Pinpoint the cell where the given text exists, returning its [x, y] midpoint coordinate. 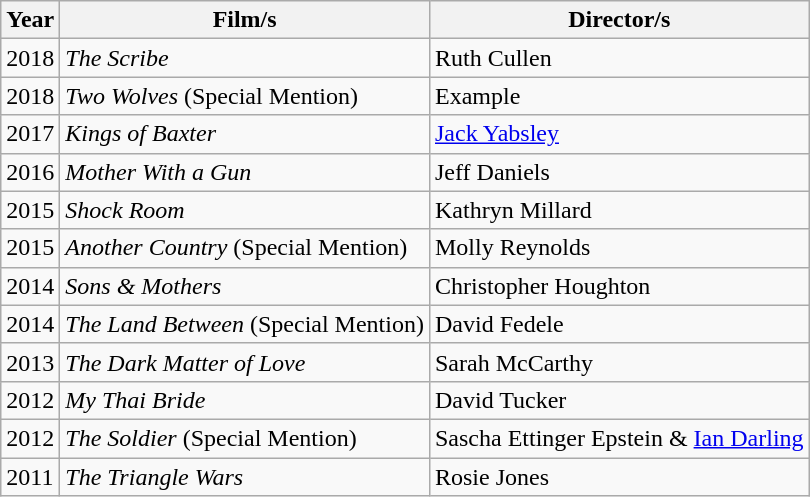
Example [619, 96]
Christopher Houghton [619, 286]
Mother With a Gun [245, 172]
Two Wolves (Special Mention) [245, 96]
The Dark Matter of Love [245, 362]
Another Country (Special Mention) [245, 248]
The Soldier (Special Mention) [245, 438]
Director/s [619, 20]
Sons & Mothers [245, 286]
2011 [30, 477]
Kathryn Millard [619, 210]
The Triangle Wars [245, 477]
My Thai Bride [245, 400]
2016 [30, 172]
David Fedele [619, 324]
Kings of Baxter [245, 134]
Rosie Jones [619, 477]
Film/s [245, 20]
Shock Room [245, 210]
The Land Between (Special Mention) [245, 324]
Jack Yabsley [619, 134]
2013 [30, 362]
Sarah McCarthy [619, 362]
The Scribe [245, 58]
Year [30, 20]
Ruth Cullen [619, 58]
2017 [30, 134]
Molly Reynolds [619, 248]
David Tucker [619, 400]
Jeff Daniels [619, 172]
Sascha Ettinger Epstein & Ian Darling [619, 438]
